Scan for the cell matching the given text and deliver its [X, Y] coordinate at center. 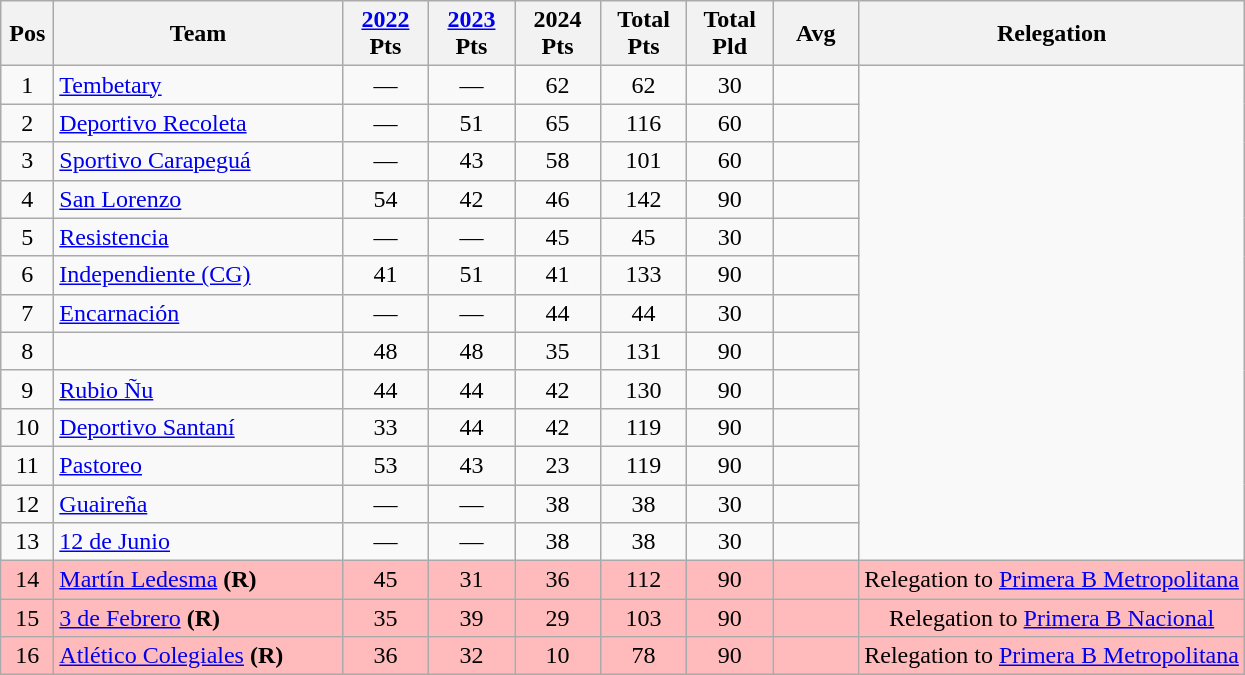
Martín Ledesma (R) [198, 580]
103 [644, 618]
Avg [816, 34]
5 [28, 237]
29 [557, 618]
San Lorenzo [198, 199]
Pos [28, 34]
3 [28, 161]
13 [28, 542]
112 [644, 580]
23 [557, 465]
Sportivo Carapeguá [198, 161]
8 [28, 351]
Deportivo Recoleta [198, 123]
Resistencia [198, 237]
Encarnación [198, 313]
39 [471, 618]
Team [198, 34]
6 [28, 275]
116 [644, 123]
53 [385, 465]
32 [471, 656]
2024Pts [557, 34]
2022Pts [385, 34]
65 [557, 123]
12 de Junio [198, 542]
Relegation to Primera B Nacional [1052, 618]
15 [28, 618]
TotalPts [644, 34]
16 [28, 656]
Independiente (CG) [198, 275]
33 [385, 427]
131 [644, 351]
133 [644, 275]
46 [557, 199]
130 [644, 389]
2023Pts [471, 34]
7 [28, 313]
3 de Febrero (R) [198, 618]
12 [28, 503]
14 [28, 580]
11 [28, 465]
101 [644, 161]
4 [28, 199]
Deportivo Santaní [198, 427]
Rubio Ñu [198, 389]
58 [557, 161]
Pastoreo [198, 465]
TotalPld [730, 34]
142 [644, 199]
9 [28, 389]
54 [385, 199]
78 [644, 656]
2 [28, 123]
Guaireña [198, 503]
Tembetary [198, 85]
1 [28, 85]
31 [471, 580]
Atlético Colegiales (R) [198, 656]
Relegation [1052, 34]
